Capture the cell that displays the provided text and extract its [x, y] central coordinate. 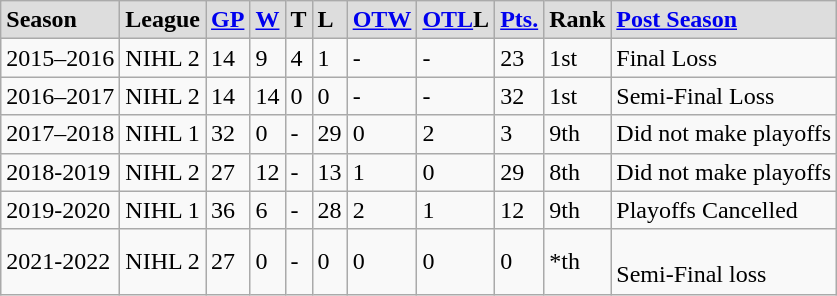
6 [268, 210]
L [330, 20]
OTLL [456, 20]
T [298, 20]
Rank [578, 20]
League [163, 20]
Post Season [724, 20]
4 [298, 58]
Semi-Final loss [724, 262]
2021-2022 [60, 262]
Pts. [520, 20]
OTW [382, 20]
2019-2020 [60, 210]
2015–2016 [60, 58]
2016–2017 [60, 96]
13 [330, 172]
*th [578, 262]
W [268, 20]
9 [268, 58]
8th [578, 172]
36 [228, 210]
28 [330, 210]
23 [520, 58]
2017–2018 [60, 134]
3 [520, 134]
Semi-Final Loss [724, 96]
Final Loss [724, 58]
Playoffs Cancelled [724, 210]
GP [228, 20]
2018-2019 [60, 172]
Season [60, 20]
